For the text-containing cell, return its midpoint in [X, Y] coordinate format. 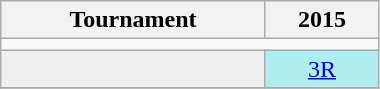
2015 [322, 20]
Tournament [134, 20]
3R [322, 69]
